Pinpoint the cell where the given text exists, returning its [X, Y] midpoint coordinate. 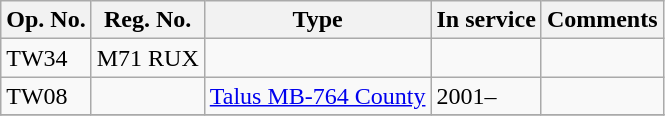
Op. No. [46, 20]
TW34 [46, 58]
TW08 [46, 96]
2001– [486, 96]
Comments [602, 20]
M71 RUX [148, 58]
Reg. No. [148, 20]
In service [486, 20]
Type [318, 20]
Talus MB-764 County [318, 96]
